Scan for the cell matching the given text and deliver its [x, y] coordinate at center. 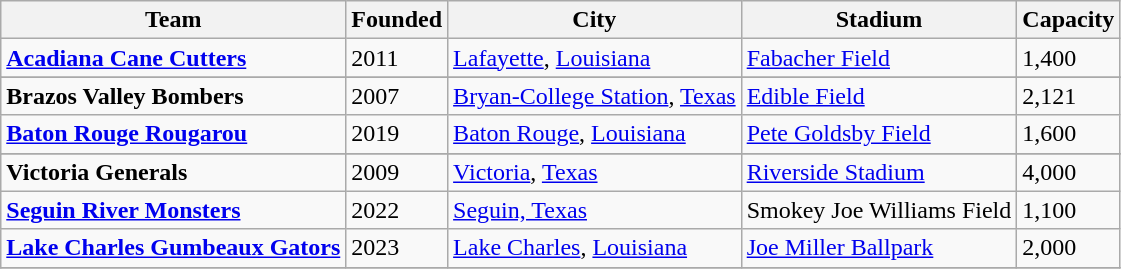
2011 [397, 58]
Founded [397, 20]
Victoria, Texas [595, 172]
Bryan-College Station, Texas [595, 96]
Baton Rouge Rougarou [174, 134]
1,400 [1068, 58]
Seguin, Texas [595, 210]
Team [174, 20]
Joe Miller Ballpark [879, 248]
2022 [397, 210]
Pete Goldsby Field [879, 134]
Lafayette, Louisiana [595, 58]
1,600 [1068, 134]
Stadium [879, 20]
City [595, 20]
2019 [397, 134]
Brazos Valley Bombers [174, 96]
Acadiana Cane Cutters [174, 58]
Victoria Generals [174, 172]
Lake Charles Gumbeaux Gators [174, 248]
Edible Field [879, 96]
Lake Charles, Louisiana [595, 248]
2007 [397, 96]
Fabacher Field [879, 58]
Smokey Joe Williams Field [879, 210]
Seguin River Monsters [174, 210]
Riverside Stadium [879, 172]
Baton Rouge, Louisiana [595, 134]
2,121 [1068, 96]
2,000 [1068, 248]
2009 [397, 172]
Capacity [1068, 20]
4,000 [1068, 172]
1,100 [1068, 210]
2023 [397, 248]
